Locate the cell with the specified text and output its [X, Y] center coordinate. 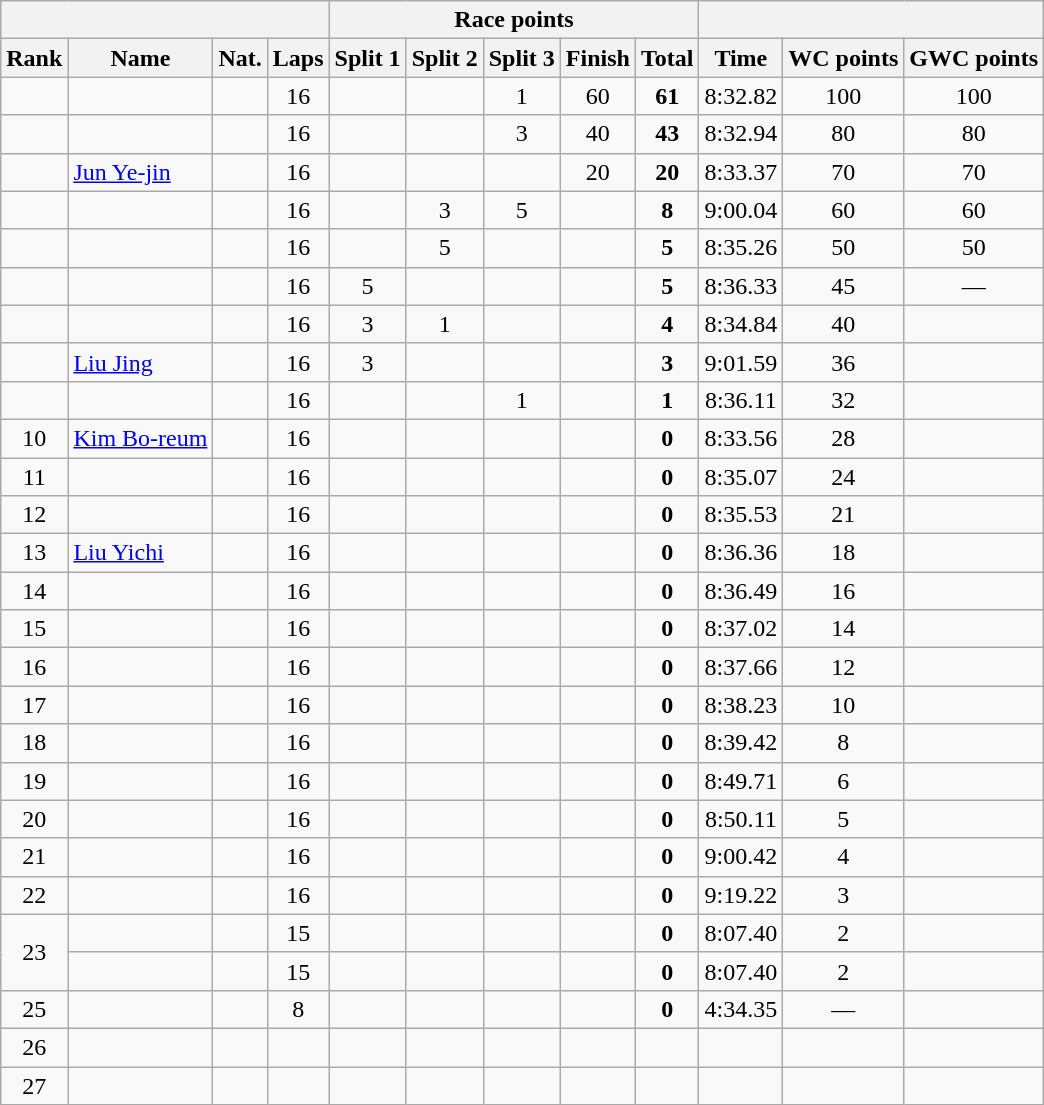
8:50.11 [741, 819]
Liu Yichi [140, 553]
8:36.11 [741, 400]
8:37.66 [741, 667]
8:32.94 [741, 134]
6 [844, 781]
Rank [34, 58]
8:34.84 [741, 324]
61 [667, 96]
13 [34, 553]
Jun Ye-jin [140, 172]
8:36.36 [741, 553]
8:38.23 [741, 705]
43 [667, 134]
8:35.26 [741, 248]
8:32.82 [741, 96]
Split 1 [368, 58]
9:01.59 [741, 362]
19 [34, 781]
Name [140, 58]
Split 2 [444, 58]
26 [34, 1047]
8:35.07 [741, 477]
8:37.02 [741, 629]
8:33.37 [741, 172]
24 [844, 477]
32 [844, 400]
Liu Jing [140, 362]
Nat. [240, 58]
Kim Bo-reum [140, 438]
22 [34, 895]
4:34.35 [741, 1009]
17 [34, 705]
8:33.56 [741, 438]
23 [34, 952]
11 [34, 477]
27 [34, 1085]
8:39.42 [741, 743]
Total [667, 58]
36 [844, 362]
Split 3 [522, 58]
8:36.33 [741, 286]
Laps [298, 58]
Finish [598, 58]
Time [741, 58]
Race points [514, 20]
GWC points [974, 58]
25 [34, 1009]
8:35.53 [741, 515]
9:00.04 [741, 210]
9:19.22 [741, 895]
9:00.42 [741, 857]
28 [844, 438]
WC points [844, 58]
8:49.71 [741, 781]
8:36.49 [741, 591]
45 [844, 286]
